Determine the (X, Y) coordinate at the center of the cell enclosing the given text.  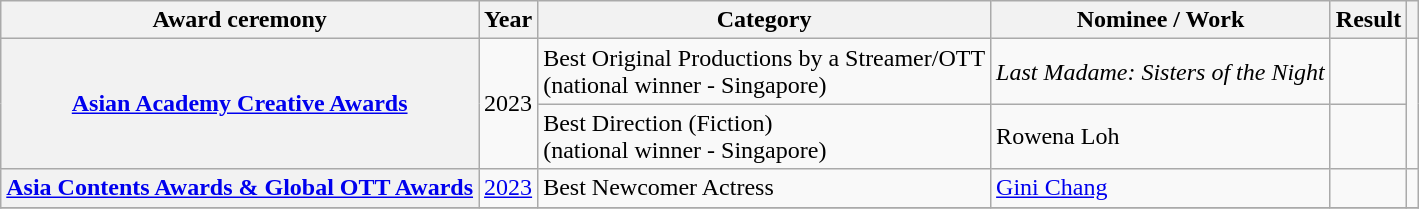
Best Direction (Fiction)(national winner - Singapore) (764, 136)
Award ceremony (240, 20)
Result (1368, 20)
Last Madame: Sisters of the Night (1161, 72)
Asia Contents Awards & Global OTT Awards (240, 188)
Rowena Loh (1161, 136)
Asian Academy Creative Awards (240, 104)
Best Original Productions by a Streamer/OTT(national winner - Singapore) (764, 72)
Gini Chang (1161, 188)
Nominee / Work (1161, 20)
Category (764, 20)
Best Newcomer Actress (764, 188)
Year (508, 20)
